For the text-containing cell, return its midpoint in [X, Y] coordinate format. 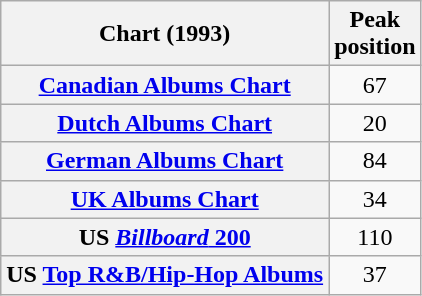
34 [375, 199]
84 [375, 161]
US Top R&B/Hip-Hop Albums [165, 275]
US Billboard 200 [165, 237]
Chart (1993) [165, 34]
110 [375, 237]
Dutch Albums Chart [165, 123]
67 [375, 85]
Peakposition [375, 34]
37 [375, 275]
UK Albums Chart [165, 199]
20 [375, 123]
German Albums Chart [165, 161]
Canadian Albums Chart [165, 85]
